Return (x, y) of the center of cell containing provided text 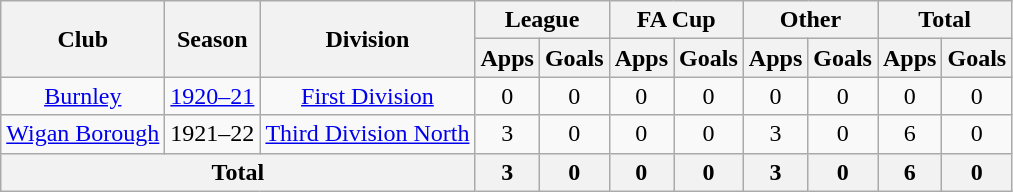
Burnley (83, 96)
Third Division North (368, 134)
First Division (368, 96)
Wigan Borough (83, 134)
1920–21 (212, 96)
1921–22 (212, 134)
League (542, 20)
FA Cup (676, 20)
Season (212, 39)
Club (83, 39)
Other (810, 20)
Division (368, 39)
